Locate the cell with the specified text and output its [X, Y] center coordinate. 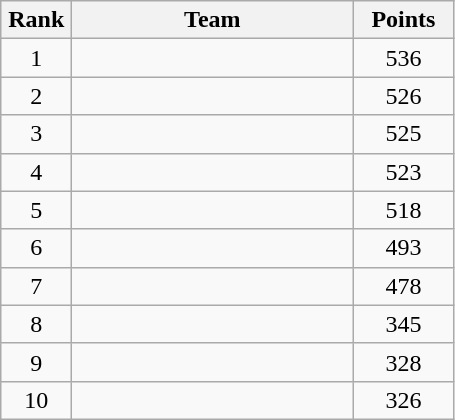
Team [212, 20]
9 [36, 362]
10 [36, 400]
523 [404, 172]
2 [36, 96]
345 [404, 324]
1 [36, 58]
6 [36, 248]
5 [36, 210]
7 [36, 286]
4 [36, 172]
478 [404, 286]
3 [36, 134]
525 [404, 134]
Points [404, 20]
326 [404, 400]
526 [404, 96]
493 [404, 248]
536 [404, 58]
518 [404, 210]
Rank [36, 20]
328 [404, 362]
8 [36, 324]
